Scan for the cell matching the given text and deliver its (X, Y) coordinate at center. 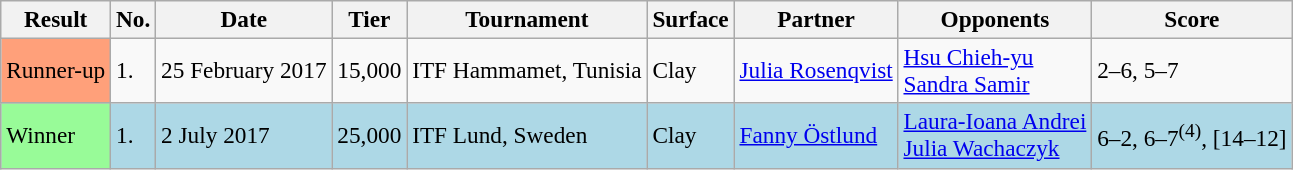
Surface (690, 19)
Tier (370, 19)
Fanny Östlund (816, 136)
Hsu Chieh-yu Sandra Samir (995, 70)
25,000 (370, 136)
15,000 (370, 70)
ITF Hammamet, Tunisia (527, 70)
Runner-up (56, 70)
2 July 2017 (244, 136)
Laura-Ioana Andrei Julia Wachaczyk (995, 136)
Julia Rosenqvist (816, 70)
25 February 2017 (244, 70)
Winner (56, 136)
ITF Lund, Sweden (527, 136)
Date (244, 19)
Tournament (527, 19)
No. (134, 19)
Score (1192, 19)
Partner (816, 19)
2–6, 5–7 (1192, 70)
Result (56, 19)
Opponents (995, 19)
6–2, 6–7(4), [14–12] (1192, 136)
